Return (X, Y) of the center of cell containing provided text 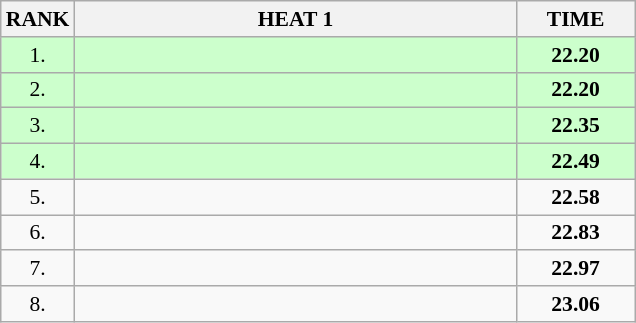
22.49 (576, 162)
5. (38, 197)
4. (38, 162)
1. (38, 55)
RANK (38, 19)
2. (38, 90)
HEAT 1 (295, 19)
3. (38, 126)
TIME (576, 19)
22.35 (576, 126)
8. (38, 304)
22.97 (576, 269)
22.83 (576, 233)
23.06 (576, 304)
6. (38, 233)
7. (38, 269)
22.58 (576, 197)
